Capture the cell that displays the provided text and extract its [x, y] central coordinate. 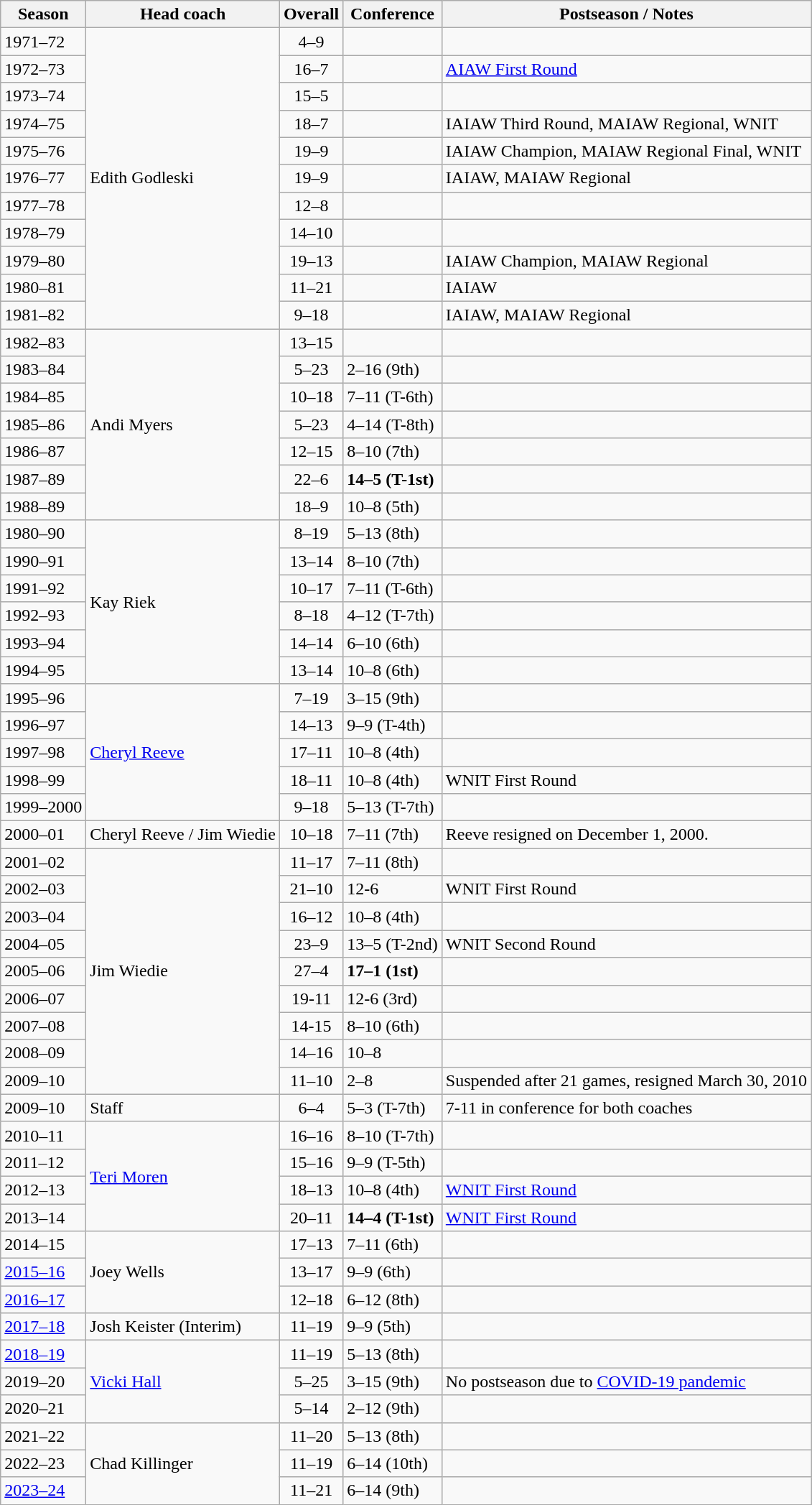
1971–72 [43, 42]
16–16 [311, 1135]
2000–01 [43, 835]
4–12 (T-7th) [393, 616]
1993–94 [43, 643]
1985–86 [43, 425]
7–11 (7th) [393, 835]
2003–04 [43, 917]
2010–11 [43, 1135]
14–4 (T-1st) [393, 1218]
1972–73 [43, 69]
22–6 [311, 479]
1996–97 [43, 725]
1990–91 [43, 561]
Cheryl Reeve / Jim Wiedie [183, 835]
1988–89 [43, 506]
2001–02 [43, 862]
9–9 (5th) [393, 1327]
Staff [183, 1108]
1987–89 [43, 479]
11–20 [311, 1436]
16–12 [311, 917]
1992–93 [43, 616]
Andi Myers [183, 425]
7–11 (6th) [393, 1245]
1999–2000 [43, 807]
14–5 (T-1st) [393, 479]
6–14 (10th) [393, 1463]
9–9 (T-4th) [393, 725]
2–8 [393, 1080]
2–16 (9th) [393, 370]
2019–20 [43, 1381]
Conference [393, 14]
Edith Godleski [183, 178]
Overall [311, 14]
27–4 [311, 971]
1994–95 [43, 670]
1980–81 [43, 287]
16–7 [311, 69]
1981–82 [43, 315]
2020–21 [43, 1409]
6–12 (8th) [393, 1300]
Season [43, 14]
13–5 (T-2nd) [393, 944]
6–10 (6th) [393, 643]
13–17 [311, 1272]
1998–99 [43, 779]
2011–12 [43, 1162]
AIAW First Round [626, 69]
10–8 (5th) [393, 506]
11–17 [311, 862]
19-11 [311, 999]
1997–98 [43, 752]
1980–90 [43, 534]
9–9 (T-5th) [393, 1162]
2022–23 [43, 1463]
Jim Wiedie [183, 971]
1975–76 [43, 151]
Cheryl Reeve [183, 752]
5–3 (T-7th) [393, 1108]
10–8 (6th) [393, 670]
1984–85 [43, 397]
1995–96 [43, 698]
14–10 [311, 233]
8–19 [311, 534]
12-6 [393, 889]
8–10 (T-7th) [393, 1135]
17–13 [311, 1245]
15–5 [311, 96]
12–8 [311, 205]
Reeve resigned on December 1, 2000. [626, 835]
1974–75 [43, 124]
9–9 (6th) [393, 1272]
7-11 in conference for both coaches [626, 1108]
1973–74 [43, 96]
23–9 [311, 944]
No postseason due to COVID-19 pandemic [626, 1381]
14–16 [311, 1053]
2012–13 [43, 1190]
12–15 [311, 452]
7–11 (8th) [393, 862]
2002–03 [43, 889]
6–4 [311, 1108]
2016–17 [43, 1300]
10–17 [311, 588]
2015–16 [43, 1272]
17–1 (1st) [393, 971]
5–14 [311, 1409]
2023–24 [43, 1491]
13–15 [311, 343]
IAIAW Champion, MAIAW Regional [626, 260]
2014–15 [43, 1245]
2008–09 [43, 1053]
Josh Keister (Interim) [183, 1327]
1978–79 [43, 233]
7–19 [311, 698]
8–18 [311, 616]
21–10 [311, 889]
20–11 [311, 1218]
2018–19 [43, 1354]
2017–18 [43, 1327]
Chad Killinger [183, 1463]
18–11 [311, 779]
12–18 [311, 1300]
2004–05 [43, 944]
IAIAW Third Round, MAIAW Regional, WNIT [626, 124]
12-6 (3rd) [393, 999]
14-15 [311, 1026]
5–13 (T-7th) [393, 807]
4–14 (T-8th) [393, 425]
2007–08 [43, 1026]
1991–92 [43, 588]
14–13 [311, 725]
1983–84 [43, 370]
5–25 [311, 1381]
18–9 [311, 506]
Vicki Hall [183, 1381]
6–14 (9th) [393, 1491]
Postseason / Notes [626, 14]
2005–06 [43, 971]
14–14 [311, 643]
2006–07 [43, 999]
2021–22 [43, 1436]
4–9 [311, 42]
Suspended after 21 games, resigned March 30, 2010 [626, 1080]
17–11 [311, 752]
2–12 (9th) [393, 1409]
19–13 [311, 260]
WNIT Second Round [626, 944]
8–10 (6th) [393, 1026]
IAIAW [626, 287]
Joey Wells [183, 1272]
1982–83 [43, 343]
Head coach [183, 14]
10–8 [393, 1053]
1976–77 [43, 178]
Teri Moren [183, 1176]
Kay Riek [183, 602]
IAIAW Champion, MAIAW Regional Final, WNIT [626, 151]
15–16 [311, 1162]
11–10 [311, 1080]
1977–78 [43, 205]
1986–87 [43, 452]
2013–14 [43, 1218]
18–7 [311, 124]
1979–80 [43, 260]
18–13 [311, 1190]
